Extract the [X, Y] coordinate from the center of the cell holding the provided text.  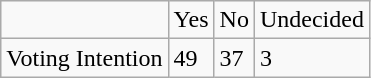
49 [191, 58]
3 [312, 58]
Yes [191, 20]
Undecided [312, 20]
Voting Intention [84, 58]
37 [234, 58]
No [234, 20]
